Search for the cell housing the specified text and yield its (X, Y) center coordinate. 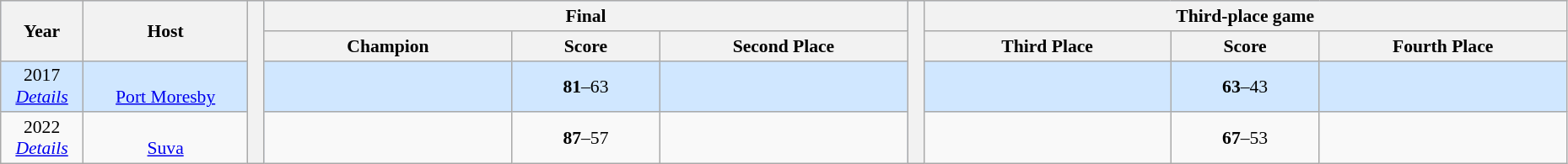
Third-place game (1245, 16)
Year (42, 30)
Suva (165, 138)
2017 Details (42, 86)
67–53 (1245, 138)
Champion (388, 46)
81–63 (586, 86)
87–57 (586, 138)
Third Place (1048, 46)
Final (585, 16)
63–43 (1245, 86)
Port Moresby (165, 86)
Host (165, 30)
2022 Details (42, 138)
Fourth Place (1442, 46)
Second Place (783, 46)
